Provide the (x, y) coordinate of the cell's center where the given text is located.  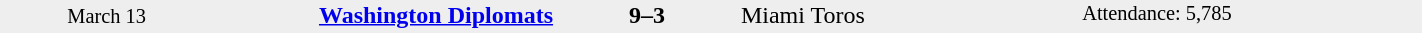
9–3 (648, 15)
March 13 (106, 16)
Washington Diplomats (384, 15)
Attendance: 5,785 (1252, 16)
Miami Toros (910, 15)
